Scan for the cell matching the given text and deliver its [x, y] coordinate at center. 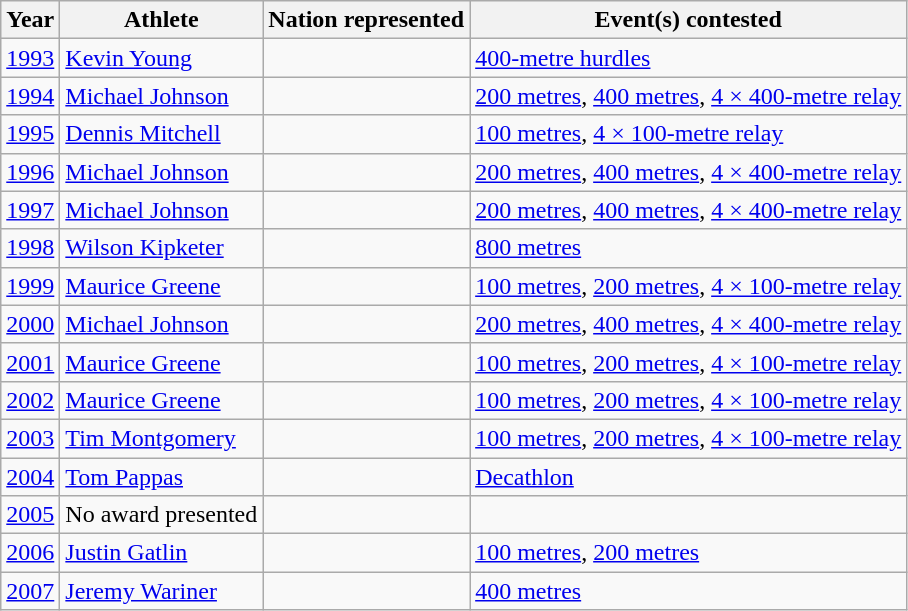
1997 [30, 210]
800 metres [688, 248]
Justin Gatlin [162, 553]
100 metres, 200 metres [688, 553]
Decathlon [688, 477]
2000 [30, 324]
Tom Pappas [162, 477]
2003 [30, 438]
1995 [30, 134]
400-metre hurdles [688, 58]
Kevin Young [162, 58]
2007 [30, 591]
Nation represented [366, 20]
1999 [30, 286]
1996 [30, 172]
Jeremy Wariner [162, 591]
1998 [30, 248]
400 metres [688, 591]
1993 [30, 58]
2006 [30, 553]
2005 [30, 515]
Athlete [162, 20]
2001 [30, 362]
1994 [30, 96]
Tim Montgomery [162, 438]
100 metres, 4 × 100-metre relay [688, 134]
Year [30, 20]
2004 [30, 477]
Wilson Kipketer [162, 248]
No award presented [162, 515]
2002 [30, 400]
Event(s) contested [688, 20]
Dennis Mitchell [162, 134]
